Determine the (X, Y) coordinate at the center of the cell enclosing the given text.  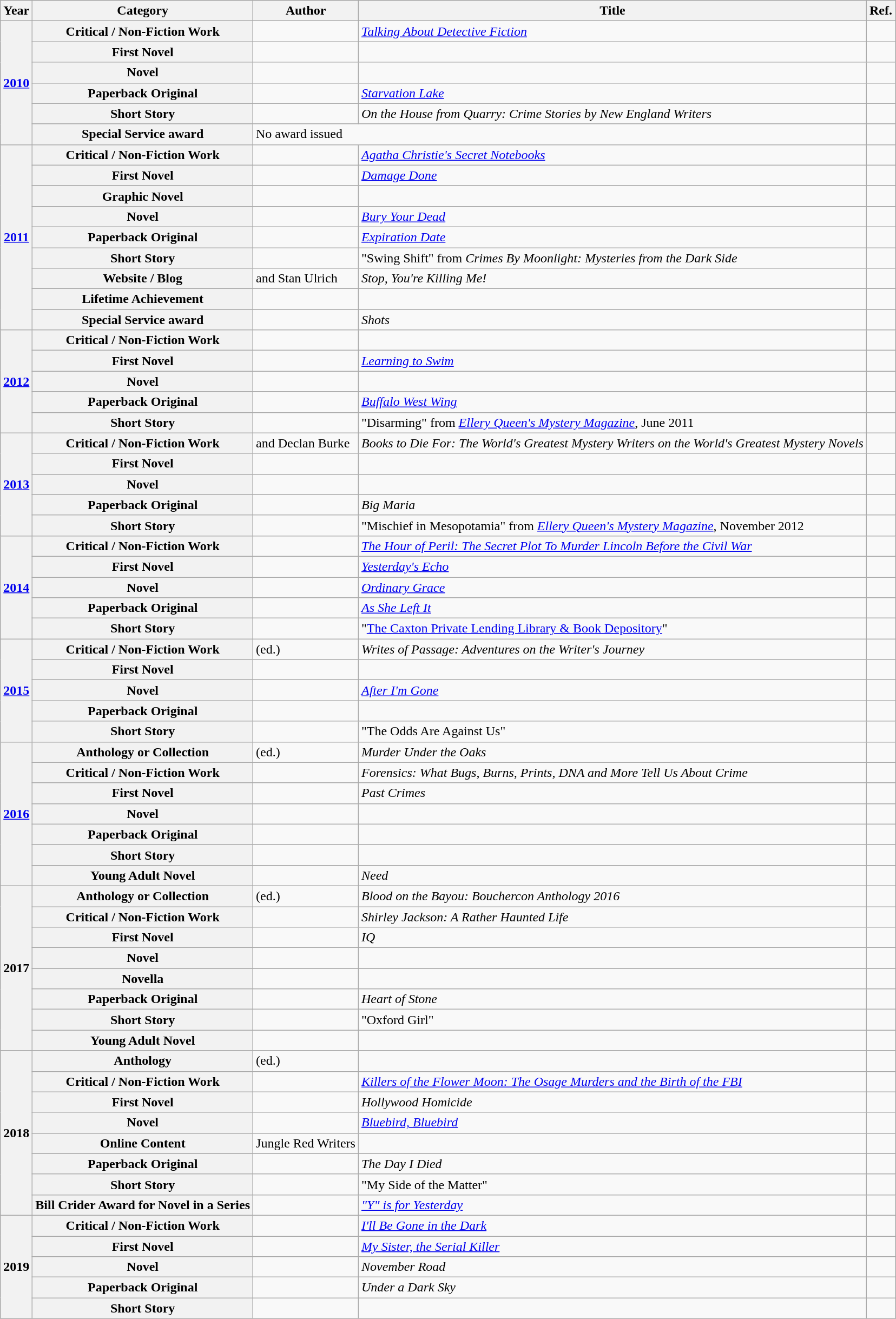
Killers of the Flower Moon: The Osage Murders and the Birth of the FBI (612, 1081)
My Sister, the Serial Killer (612, 1246)
Talking About Detective Fiction (612, 31)
Big Maria (612, 505)
Online Content (143, 1143)
2013 (16, 484)
Heart of Stone (612, 999)
As She Left It (612, 608)
Stop, You're Killing Me! (612, 279)
2012 (16, 381)
2018 (16, 1133)
Author (306, 11)
Hollywood Homicide (612, 1102)
Murder Under the Oaks (612, 752)
2015 (16, 690)
Ordinary Grace (612, 587)
"Oxford Girl" (612, 1020)
IQ (612, 938)
Damage Done (612, 175)
Expiration Date (612, 237)
2011 (16, 237)
On the House from Quarry: Crime Stories by New England Writers (612, 114)
Agatha Christie's Secret Notebooks (612, 155)
Website / Blog (143, 279)
Jungle Red Writers (306, 1143)
"My Side of the Matter" (612, 1184)
Forensics: What Bugs, Burns, Prints, DNA and More Tell Us About Crime (612, 773)
Graphic Novel (143, 196)
"Swing Shift" from Crimes By Moonlight: Mysteries from the Dark Side (612, 258)
Ref. (881, 11)
Category (143, 11)
2014 (16, 587)
Yesterday's Echo (612, 566)
2017 (16, 968)
Starvation Lake (612, 93)
2019 (16, 1267)
"Disarming" from Ellery Queen's Mystery Magazine, June 2011 (612, 423)
Books to Die For: The World's Greatest Mystery Writers on the World's Greatest Mystery Novels (612, 443)
Shirley Jackson: A Rather Haunted Life (612, 917)
Blood on the Bayou: Bouchercon Anthology 2016 (612, 896)
Anthology (143, 1061)
The Day I Died (612, 1164)
The Hour of Peril: The Secret Plot To Murder Lincoln Before the Civil War (612, 546)
November Road (612, 1267)
Past Crimes (612, 793)
Buffalo West Wing (612, 402)
Writes of Passage: Adventures on the Writer's Journey (612, 649)
Under a Dark Sky (612, 1288)
Bill Crider Award for Novel in a Series (143, 1205)
Bluebird, Bluebird (612, 1123)
"The Caxton Private Lending Library & Book Depository" (612, 629)
Year (16, 11)
and Declan Burke (306, 443)
Bury Your Dead (612, 216)
2010 (16, 83)
"The Odds Are Against Us" (612, 731)
Learning to Swim (612, 361)
Need (612, 875)
Lifetime Achievement (143, 299)
Novella (143, 979)
and Stan Ulrich (306, 279)
"Mischief in Mesopotamia" from Ellery Queen's Mystery Magazine, November 2012 (612, 525)
2016 (16, 814)
"Y" is for Yesterday (612, 1205)
I'll Be Gone in the Dark (612, 1225)
Shots (612, 320)
Title (612, 11)
No award issued (560, 134)
After I'm Gone (612, 690)
